From the cell containing the given text, extract its center point as [x, y] coordinate. 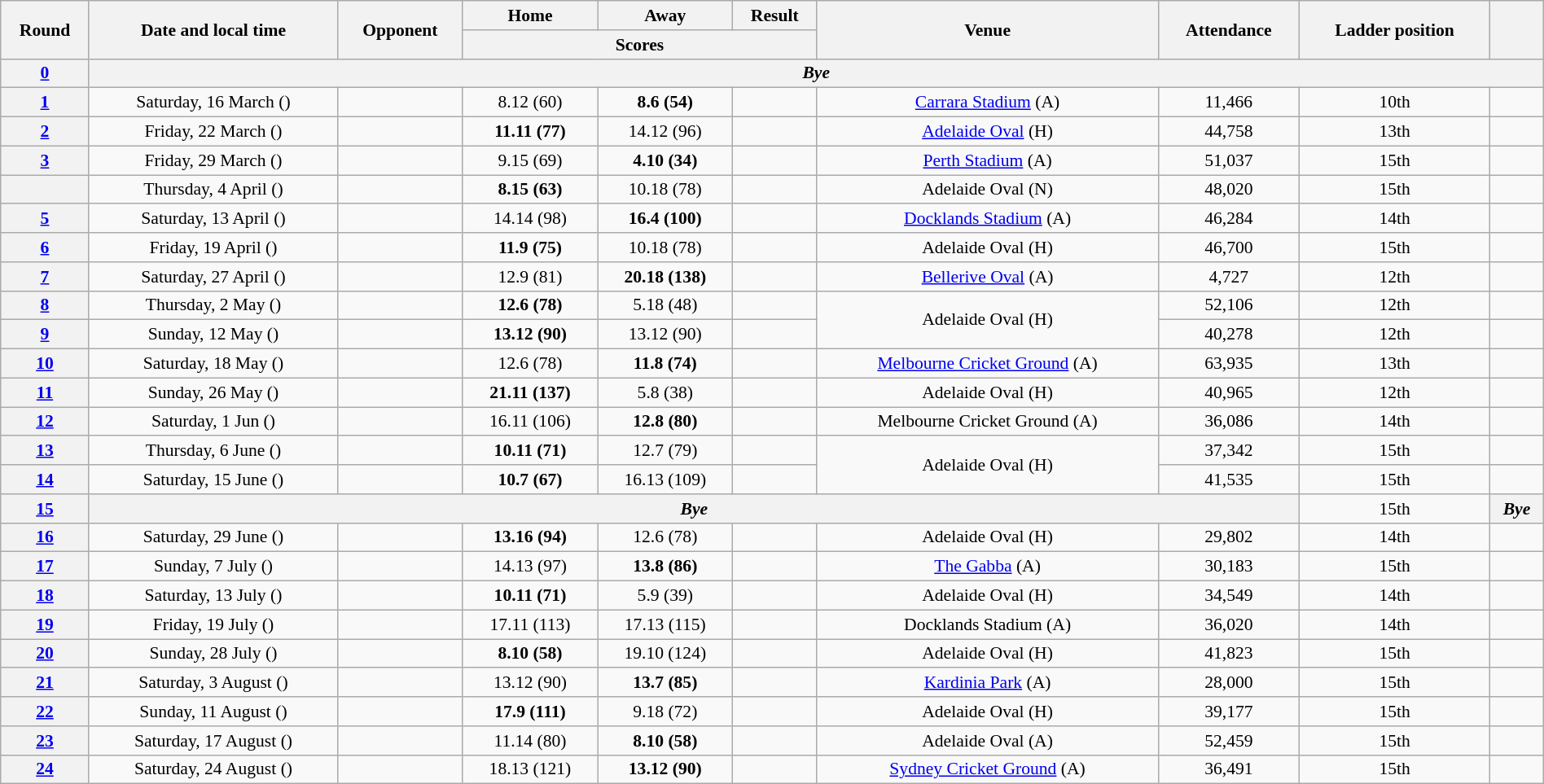
Saturday, 24 August () [213, 769]
17.9 (111) [530, 712]
41,535 [1228, 480]
Round [46, 29]
Sydney Cricket Ground (A) [988, 769]
19.10 (124) [665, 654]
Friday, 19 April () [213, 247]
23 [46, 741]
Friday, 22 March () [213, 132]
12 [46, 422]
5 [46, 219]
13 [46, 451]
4.10 (34) [665, 160]
6 [46, 247]
7 [46, 277]
46,700 [1228, 247]
48,020 [1228, 190]
10 [46, 364]
11.14 (80) [530, 741]
Thursday, 6 June () [213, 451]
11,466 [1228, 103]
5.8 (38) [665, 392]
9.18 (72) [665, 712]
14.13 (97) [530, 567]
13.7 (85) [665, 683]
9 [46, 335]
5.18 (48) [665, 305]
17.11 (113) [530, 624]
36,086 [1228, 422]
8.15 (63) [530, 190]
5.9 (39) [665, 596]
2 [46, 132]
12.8 (80) [665, 422]
40,965 [1228, 392]
3 [46, 160]
Friday, 29 March () [213, 160]
29,802 [1228, 537]
12.7 (79) [665, 451]
8.12 (60) [530, 103]
19 [46, 624]
11 [46, 392]
44,758 [1228, 132]
Saturday, 27 April () [213, 277]
20 [46, 654]
Scores [640, 45]
34,549 [1228, 596]
Home [530, 15]
Thursday, 4 April () [213, 190]
Thursday, 2 May () [213, 305]
51,037 [1228, 160]
9.15 (69) [530, 160]
Adelaide Oval (N) [988, 190]
Date and local time [213, 29]
40,278 [1228, 335]
21 [46, 683]
14.14 (98) [530, 219]
Saturday, 15 June () [213, 480]
36,020 [1228, 624]
11.11 (77) [530, 132]
17.13 (115) [665, 624]
11.9 (75) [530, 247]
Sunday, 7 July () [213, 567]
28,000 [1228, 683]
Adelaide Oval (A) [988, 741]
Result [775, 15]
39,177 [1228, 712]
Sunday, 12 May () [213, 335]
11.8 (74) [665, 364]
63,935 [1228, 364]
Attendance [1228, 29]
Saturday, 1 Jun () [213, 422]
13.16 (94) [530, 537]
14 [46, 480]
4,727 [1228, 277]
20.18 (138) [665, 277]
8.6 (54) [665, 103]
Saturday, 17 August () [213, 741]
41,823 [1228, 654]
Saturday, 13 April () [213, 219]
Friday, 19 July () [213, 624]
12.9 (81) [530, 277]
18.13 (121) [530, 769]
Opponent [401, 29]
21.11 (137) [530, 392]
52,459 [1228, 741]
46,284 [1228, 219]
16.13 (109) [665, 480]
Sunday, 11 August () [213, 712]
36,491 [1228, 769]
14.12 (96) [665, 132]
Sunday, 28 July () [213, 654]
Venue [988, 29]
30,183 [1228, 567]
Bellerive Oval (A) [988, 277]
Carrara Stadium (A) [988, 103]
Saturday, 29 June () [213, 537]
16.4 (100) [665, 219]
13.8 (86) [665, 567]
16 [46, 537]
0 [46, 73]
22 [46, 712]
8 [46, 305]
10th [1394, 103]
37,342 [1228, 451]
24 [46, 769]
Saturday, 16 March () [213, 103]
Sunday, 26 May () [213, 392]
The Gabba (A) [988, 567]
10.7 (67) [530, 480]
52,106 [1228, 305]
15 [46, 509]
1 [46, 103]
Ladder position [1394, 29]
17 [46, 567]
Perth Stadium (A) [988, 160]
Away [665, 15]
Saturday, 13 July () [213, 596]
18 [46, 596]
Saturday, 18 May () [213, 364]
Saturday, 3 August () [213, 683]
Kardinia Park (A) [988, 683]
16.11 (106) [530, 422]
